Locate the cell with the specified text and output its [X, Y] center coordinate. 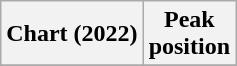
Chart (2022) [72, 34]
Peakposition [189, 34]
